Detect which cell encompasses the target text, then output its [X, Y] center coordinate. 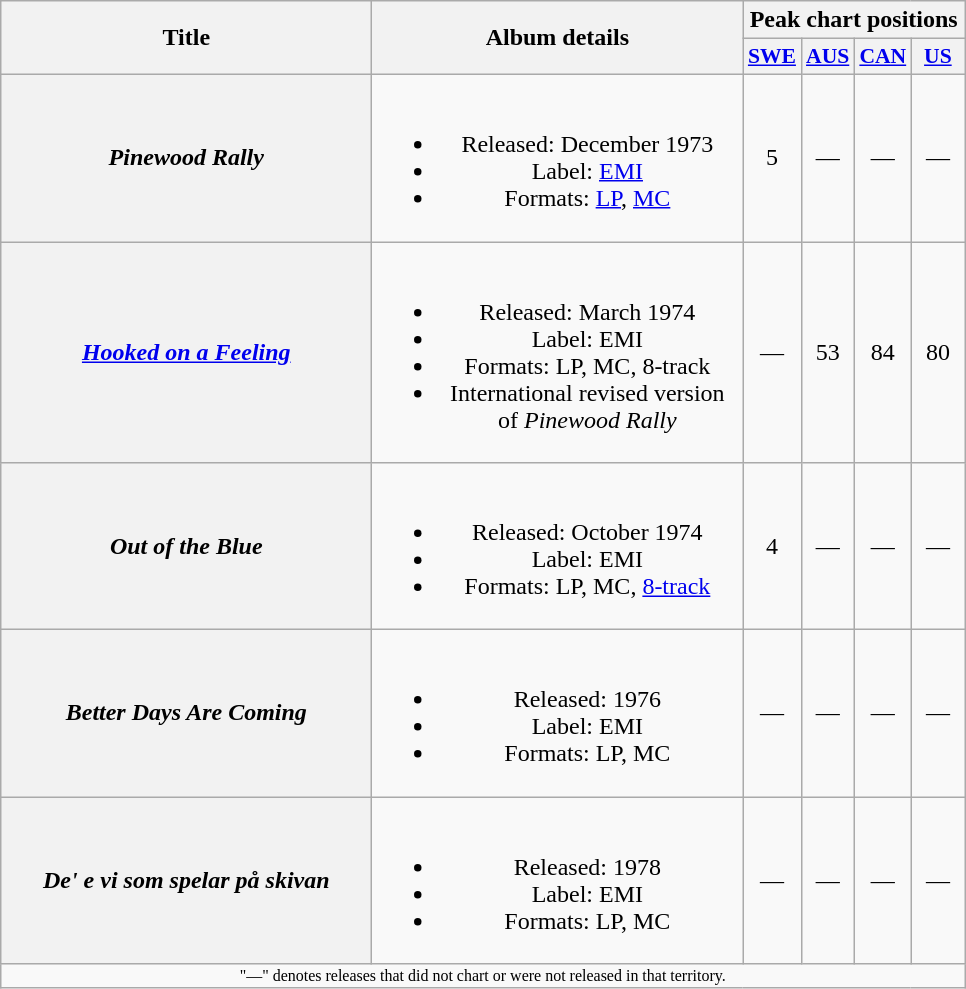
Released: December 1973Label: EMIFormats: LP, MC [558, 158]
De' e vi som spelar på skivan [186, 880]
Better Days Are Coming [186, 714]
Released: 1978Label: EMIFormats: LP, MC [558, 880]
Released: March 1974Label: EMIFormats: LP, MC, 8-trackInternational revised version of Pinewood Rally [558, 352]
Released: October 1974Label: EMIFormats: LP, MC, 8-track [558, 546]
AUS [828, 57]
Title [186, 38]
5 [772, 158]
4 [772, 546]
84 [882, 352]
"—" denotes releases that did not chart or were not released in that territory. [483, 976]
Hooked on a Feeling [186, 352]
CAN [882, 57]
53 [828, 352]
Released: 1976Label: EMIFormats: LP, MC [558, 714]
US [938, 57]
Peak chart positions [854, 20]
80 [938, 352]
Out of the Blue [186, 546]
Album details [558, 38]
SWE [772, 57]
Pinewood Rally [186, 158]
